From the cell containing the given text, extract its center point as (x, y) coordinate. 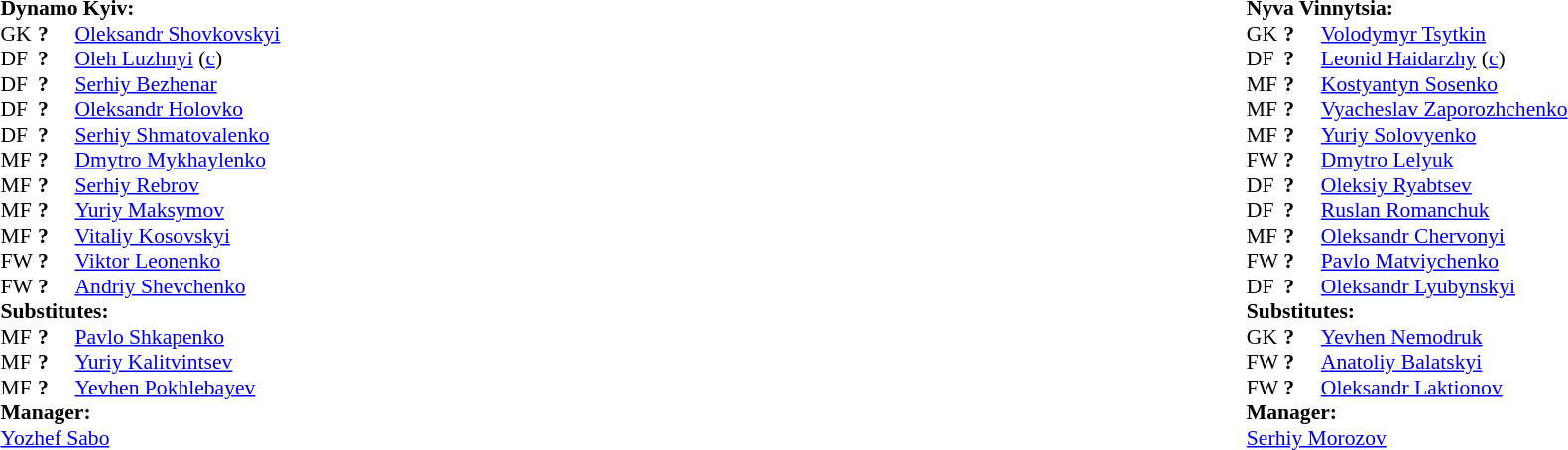
Dmytro Mykhaylenko (179, 160)
Viktor Leonenko (179, 261)
Leonid Haidarzhy (c) (1444, 58)
Yuriy Kalitvintsev (179, 362)
Dmytro Lelyuk (1444, 160)
Oleksandr Holovko (179, 110)
Serhiy Shmatovalenko (179, 135)
Yuriy Solovyenko (1444, 135)
Vyacheslav Zaporozhchenko (1444, 110)
Pavlo Matviychenko (1444, 261)
Oleh Luzhnyi (c) (179, 58)
Volodymyr Tsytkin (1444, 34)
Oleksandr Shovkovskyi (179, 34)
Ruslan Romanchuk (1444, 211)
Anatoliy Balatskyi (1444, 362)
Oleksiy Ryabtsev (1444, 185)
Yevhen Nemodruk (1444, 337)
Oleksandr Lyubynskyi (1444, 286)
Andriy Shevchenko (179, 286)
Oleksandr Laktionov (1444, 388)
Oleksandr Chervonyi (1444, 236)
Serhiy Rebrov (179, 185)
Serhiy Bezhenar (179, 84)
Yuriy Maksymov (179, 211)
Kostyantyn Sosenko (1444, 84)
Vitaliy Kosovskyi (179, 236)
Pavlo Shkapenko (179, 337)
Yevhen Pokhlebayev (179, 388)
